Output the [x, y] coordinate of the center of the cell containing the given text.  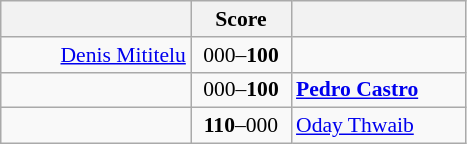
Pedro Castro [378, 90]
Score [241, 19]
110–000 [241, 126]
Oday Thwaib [378, 126]
Denis Mititelu [96, 55]
